For the text-containing cell, return its midpoint in [X, Y] coordinate format. 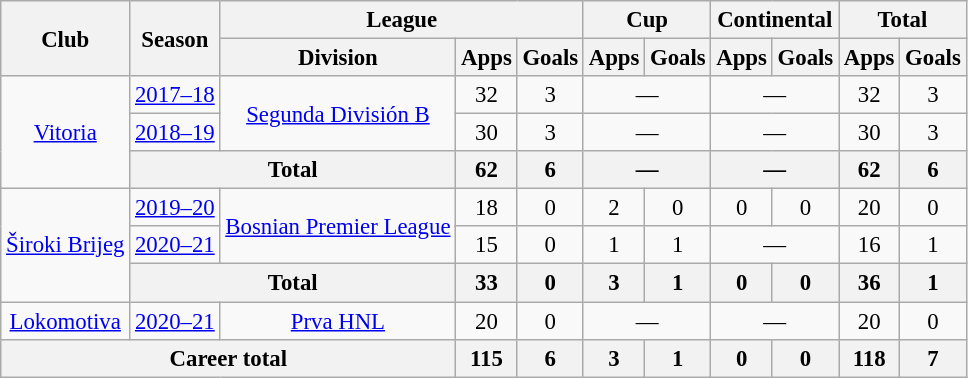
Division [338, 58]
Club [66, 38]
Lokomotiva [66, 321]
2019–20 [175, 208]
League [402, 20]
16 [870, 245]
Career total [228, 358]
2017–18 [175, 95]
2018–19 [175, 133]
Cup [647, 20]
Continental [775, 20]
Segunda División B [338, 114]
Široki Brijeg [66, 246]
Prva HNL [338, 321]
15 [486, 245]
2 [614, 208]
118 [870, 358]
18 [486, 208]
Season [175, 38]
36 [870, 283]
Bosnian Premier League [338, 226]
115 [486, 358]
Vitoria [66, 132]
33 [486, 283]
7 [933, 358]
